From the cell containing the given text, extract its center point as (X, Y) coordinate. 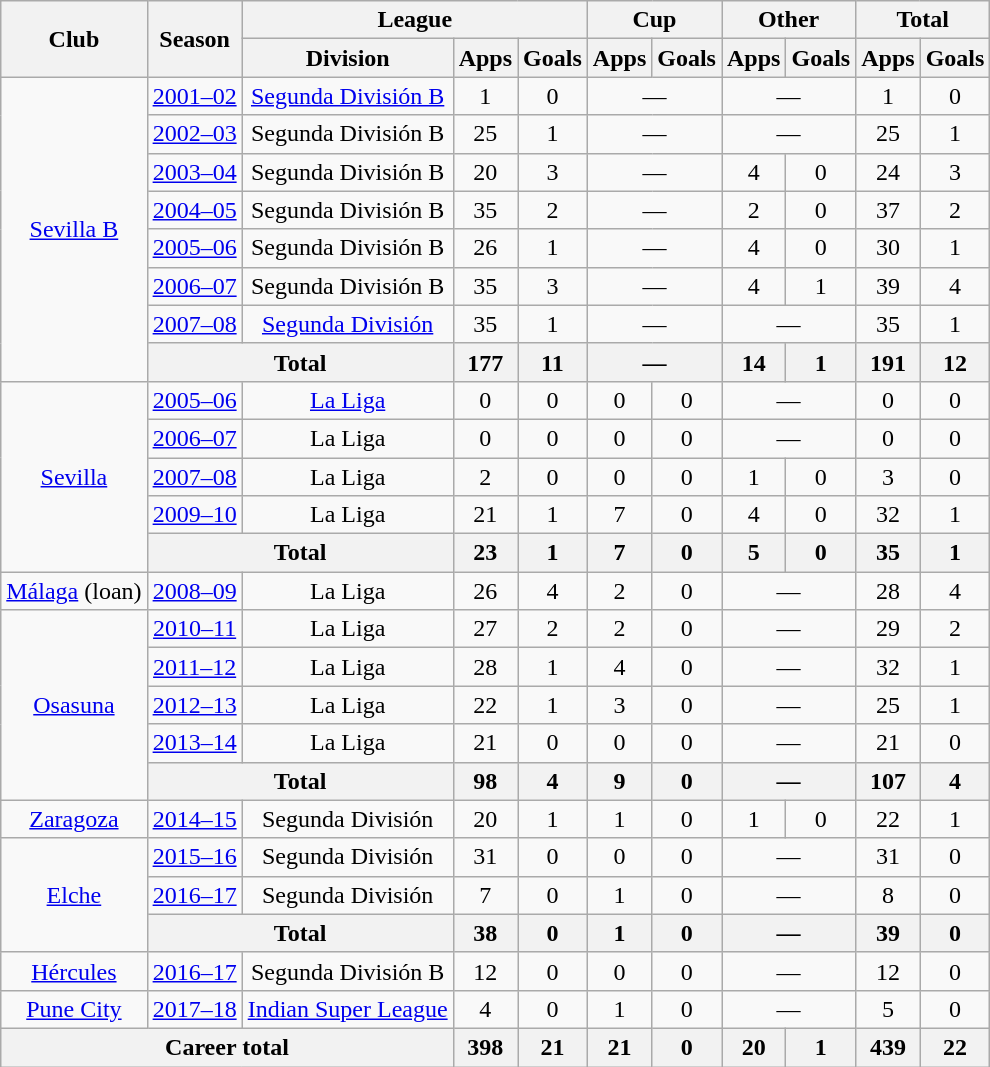
Elche (74, 895)
Sevilla B (74, 229)
2011–12 (194, 667)
Division (348, 58)
14 (754, 362)
398 (485, 1047)
29 (888, 629)
439 (888, 1047)
Hércules (74, 971)
107 (888, 781)
Osasuna (74, 705)
2012–13 (194, 705)
Pune City (74, 1009)
Season (194, 39)
Cup (654, 20)
2008–09 (194, 591)
2013–14 (194, 743)
8 (888, 895)
2003–04 (194, 172)
23 (485, 553)
2014–15 (194, 819)
9 (619, 781)
37 (888, 210)
Málaga (loan) (74, 591)
2004–05 (194, 210)
98 (485, 781)
Zaragoza (74, 819)
38 (485, 933)
2010–11 (194, 629)
League (414, 20)
Club (74, 39)
Sevilla (74, 476)
2009–10 (194, 515)
Indian Super League (348, 1009)
2017–18 (194, 1009)
2015–16 (194, 857)
27 (485, 629)
24 (888, 172)
177 (485, 362)
191 (888, 362)
Career total (227, 1047)
2001–02 (194, 96)
30 (888, 248)
Other (789, 20)
11 (553, 362)
2002–03 (194, 134)
